For the text-containing cell, return its midpoint in (x, y) coordinate format. 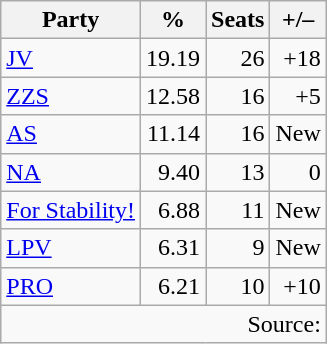
13 (238, 172)
ZZS (71, 96)
% (172, 20)
6.21 (172, 286)
+5 (298, 96)
+/– (298, 20)
For Stability! (71, 210)
6.31 (172, 248)
19.19 (172, 58)
9.40 (172, 172)
Party (71, 20)
9 (238, 248)
PRO (71, 286)
+10 (298, 286)
0 (298, 172)
JV (71, 58)
NA (71, 172)
12.58 (172, 96)
+18 (298, 58)
6.88 (172, 210)
Seats (238, 20)
Source: (164, 324)
10 (238, 286)
AS (71, 134)
26 (238, 58)
11.14 (172, 134)
LPV (71, 248)
11 (238, 210)
